Provide the [X, Y] coordinate of the cell's center where the given text is located.  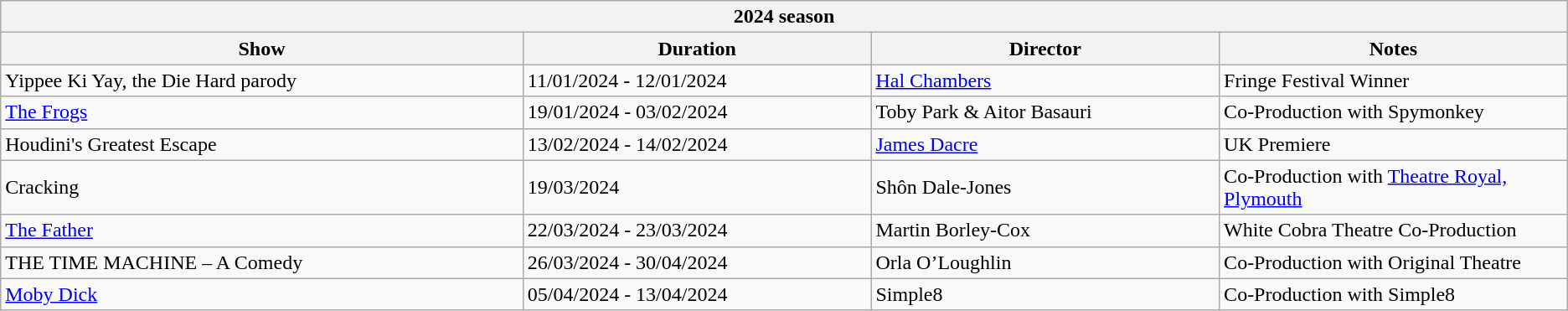
Shôn Dale-Jones [1045, 188]
Show [262, 49]
THE TIME MACHINE – A Comedy [262, 262]
Fringe Festival Winner [1394, 80]
James Dacre [1045, 144]
Co-Production with Spymonkey [1394, 112]
19/03/2024 [697, 188]
05/04/2024 - 13/04/2024 [697, 294]
Director [1045, 49]
22/03/2024 - 23/03/2024 [697, 231]
Toby Park & Aitor Basauri [1045, 112]
Orla O’Loughlin [1045, 262]
Co-Production with Original Theatre [1394, 262]
UK Premiere [1394, 144]
White Cobra Theatre Co-Production [1394, 231]
2024 season [784, 17]
Martin Borley-Cox [1045, 231]
The Frogs [262, 112]
Notes [1394, 49]
13/02/2024 - 14/02/2024 [697, 144]
Simple8 [1045, 294]
Co-Production with Theatre Royal, Plymouth [1394, 188]
Co-Production with Simple8 [1394, 294]
19/01/2024 - 03/02/2024 [697, 112]
Moby Dick [262, 294]
Cracking [262, 188]
26/03/2024 - 30/04/2024 [697, 262]
Duration [697, 49]
Hal Chambers [1045, 80]
The Father [262, 231]
11/01/2024 - 12/01/2024 [697, 80]
Houdini's Greatest Escape [262, 144]
Yippee Ki Yay, the Die Hard parody [262, 80]
